Find where the given text appears and provide that cell's center as (X, Y) coordinate. 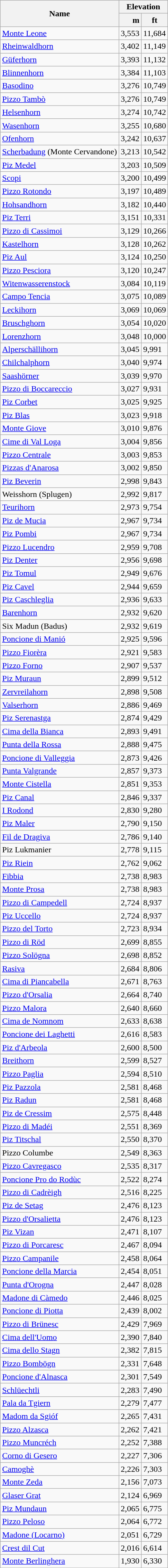
Poncione di Piotta (59, 1311)
9,853 (155, 455)
2,331 (130, 1363)
Cima di Piancabella (59, 981)
Pizzo d'Orsalietta (59, 1218)
Weisshorn (Splugen) (59, 494)
Scherbadung (Monte Cervandone) (59, 152)
2,458 (130, 1258)
Pizzo del Torto (59, 929)
2,959 (130, 547)
Zervreilahorn (59, 692)
8,763 (155, 981)
3,255 (130, 125)
3,120 (130, 270)
8,934 (155, 929)
2,382 (130, 1350)
3,393 (130, 60)
Piz Mundaun (59, 1508)
Name (59, 13)
2,429 (130, 1324)
2,226 (130, 1469)
Piz Titschal (59, 1140)
8,855 (155, 942)
Poncione di Manió (59, 639)
2,124 (130, 1495)
Pizzo d'Orsalia (59, 995)
2,888 (130, 744)
Piz Aul (59, 257)
3,075 (130, 297)
3,402 (130, 46)
8,002 (155, 1311)
6,614 (155, 1548)
2,051 (130, 1535)
9,491 (155, 731)
Pizzo Muncréch (59, 1443)
Cima della Bianca (59, 731)
Schlüechtli (59, 1390)
9,619 (155, 626)
Rasiva (59, 968)
Kastelhorn (59, 244)
8,740 (155, 995)
9,353 (155, 784)
Blinnenhorn (59, 73)
10,637 (155, 138)
9,970 (155, 375)
10,509 (155, 165)
Poncione dei Laghetti (59, 1034)
11,684 (155, 33)
Pizzo Rotondo (59, 191)
ft (155, 20)
Piz Tomul (59, 573)
Pizzo di Campedell (59, 903)
Cima dell'Uomo (59, 1337)
9,708 (155, 547)
2,921 (130, 652)
11,103 (155, 73)
2,762 (130, 863)
Piz Muraun (59, 679)
3,200 (130, 178)
Cima dello Stagn (59, 1350)
9,754 (155, 507)
Madone (Locarno) (59, 1535)
Barenhorn (59, 613)
2,227 (130, 1456)
9,337 (155, 797)
Fibbia (59, 876)
Scopi (59, 178)
7,421 (155, 1430)
2,893 (130, 731)
Helsenhorn (59, 112)
9,512 (155, 679)
10,250 (155, 257)
8,051 (155, 1271)
Pizzo Cavregasco (59, 1166)
9,150 (155, 824)
7,549 (155, 1377)
2,439 (130, 1311)
8,064 (155, 1258)
Pizzo Alzasca (59, 1430)
2,454 (130, 1271)
10,262 (155, 244)
10,119 (155, 283)
Piz Medel (59, 165)
2,956 (130, 560)
Valserhorn (59, 705)
3,151 (130, 218)
11,132 (155, 60)
3,203 (130, 165)
2,065 (130, 1508)
6,729 (155, 1535)
2,064 (130, 1522)
9,140 (155, 837)
2,899 (130, 679)
Piz Pazzola (59, 1087)
9,475 (155, 744)
2,550 (130, 1140)
3,040 (130, 362)
2,898 (130, 692)
3,003 (130, 455)
Punta d'Orogna (59, 1285)
9,633 (155, 600)
Pizzo di Brünesc (59, 1324)
2,873 (130, 758)
Punta della Rossa (59, 744)
8,500 (155, 1048)
8,028 (155, 1285)
2,599 (130, 1061)
10,247 (155, 270)
9,918 (155, 415)
Monte Cistella (59, 784)
Campo Tencia (59, 297)
Poncione della Marcia (59, 1271)
Fil de Dragiva (59, 837)
3,069 (130, 310)
Poncione d'Alnasca (59, 1377)
3,048 (130, 336)
2,846 (130, 797)
9,876 (155, 428)
2,279 (130, 1403)
9,583 (155, 652)
2,633 (130, 1021)
Piz Pombi (59, 534)
3,128 (130, 244)
3,039 (130, 375)
7,306 (155, 1456)
2,857 (130, 771)
Crest dil Cut (59, 1548)
10,542 (155, 152)
3,004 (130, 442)
2,790 (130, 824)
8,225 (155, 1192)
Pizzo di Boccareccio (59, 389)
Pizzo Columbe (59, 1153)
2,973 (130, 507)
8,317 (155, 1166)
Bruschghorn (59, 323)
Piz Canal (59, 797)
3,027 (130, 389)
2,723 (130, 929)
10,742 (155, 112)
8,527 (155, 1061)
2,699 (130, 942)
8,107 (155, 1232)
Chilchalphorn (59, 362)
Piz Uccello (59, 916)
Monte Zeda (59, 1482)
2,471 (130, 1232)
3,213 (130, 152)
3,054 (130, 323)
2,830 (130, 810)
1,930 (130, 1561)
2,156 (130, 1482)
3,010 (130, 428)
9,843 (155, 481)
Pizzo di Cadrèigh (59, 1192)
Monte Prosa (59, 889)
Piz Riein (59, 863)
10,089 (155, 297)
Madone di Càmedo (59, 1298)
8,660 (155, 1008)
Monte Leone (59, 33)
Pizzo Forno (59, 665)
Piz de Setag (59, 1205)
9,659 (155, 587)
8,448 (155, 1113)
Hohsandhorn (59, 205)
Witenwasserenstock (59, 283)
8,852 (155, 955)
2,551 (130, 1126)
Elevation (143, 7)
3,274 (130, 112)
9,429 (155, 718)
Piz d'Arbeola (59, 1048)
9,469 (155, 705)
9,991 (155, 349)
7,840 (155, 1337)
11,149 (155, 46)
3,553 (130, 33)
8,510 (155, 1074)
9,426 (155, 758)
9,817 (155, 494)
Leckihorn (59, 310)
2,446 (130, 1298)
7,388 (155, 1443)
Camoghè (59, 1469)
2,283 (130, 1390)
9,856 (155, 442)
9,698 (155, 560)
10,440 (155, 205)
2,447 (130, 1285)
7,431 (155, 1416)
3,384 (130, 73)
Piz Maler (59, 824)
Poncione Pro do Rodùc (59, 1179)
I Rodond (59, 810)
9,508 (155, 692)
7,073 (155, 1482)
Monte Berlinghera (59, 1561)
2,301 (130, 1377)
2,786 (130, 837)
Cima de Nomnom (59, 1021)
2,698 (130, 955)
Pala da Tgiern (59, 1403)
2,600 (130, 1048)
Piz Denter (59, 560)
Glaser Grat (59, 1495)
Piz Beverin (59, 481)
10,499 (155, 178)
3,025 (130, 402)
8,094 (155, 1245)
Piz Cavel (59, 587)
Six Madun (Badus) (59, 626)
Lorenzhorn (59, 336)
Rheinwaldhorn (59, 46)
Cime di Val Loga (59, 442)
Piz de Cressim (59, 1113)
Güferhorn (59, 60)
Piz de Mucia (59, 520)
2,851 (130, 784)
9,537 (155, 665)
Teurihorn (59, 507)
8,638 (155, 1021)
9,925 (155, 402)
8,583 (155, 1034)
6,330 (155, 1561)
Corno di Gesero (59, 1456)
Breithorn (59, 1061)
2,949 (130, 573)
2,778 (130, 850)
m (130, 20)
10,266 (155, 231)
2,936 (130, 600)
3,002 (130, 468)
Piz Terri (59, 218)
Pizzo Campanile (59, 1258)
9,676 (155, 573)
Pizzo Malora (59, 1008)
Pizzo Peloso (59, 1522)
2,549 (130, 1153)
Monte Giove (59, 428)
Pizzo Pesciora (59, 270)
2,925 (130, 639)
2,262 (130, 1430)
Pizzo Centrale (59, 455)
7,648 (155, 1363)
Wasenhorn (59, 125)
9,373 (155, 771)
9,115 (155, 850)
3,242 (130, 138)
Pizzo di Röd (59, 942)
Alperschällihorn (59, 349)
3,045 (130, 349)
10,489 (155, 191)
Piz Serenastga (59, 718)
6,772 (155, 1522)
9,062 (155, 863)
Piz Blas (59, 415)
2,016 (130, 1548)
Pizzo Solögna (59, 955)
10,069 (155, 310)
3,124 (130, 257)
2,907 (130, 665)
2,640 (130, 1008)
9,280 (155, 810)
2,516 (130, 1192)
2,944 (130, 587)
9,850 (155, 468)
Piz Radun (59, 1100)
7,815 (155, 1350)
3,084 (130, 283)
2,992 (130, 494)
Pizzo Lucendro (59, 547)
3,023 (130, 415)
2,671 (130, 981)
2,616 (130, 1034)
Piz Vizan (59, 1232)
6,775 (155, 1508)
2,874 (130, 718)
10,331 (155, 218)
9,931 (155, 389)
9,596 (155, 639)
8,025 (155, 1298)
Piz Corbet (59, 402)
8,806 (155, 968)
8,274 (155, 1179)
3,129 (130, 231)
2,467 (130, 1245)
Piz Lukmanier (59, 850)
2,265 (130, 1416)
Pizzo di Porcaresc (59, 1245)
2,684 (130, 968)
Pizzo di Madéi (59, 1126)
2,390 (130, 1337)
Poncione di Valleggia (59, 758)
10,020 (155, 323)
Pizzo di Cassimoi (59, 231)
2,252 (130, 1443)
2,535 (130, 1166)
Pizzo Fiorèra (59, 652)
7,490 (155, 1390)
2,998 (130, 481)
7,969 (155, 1324)
Pizzo Paglia (59, 1074)
9,620 (155, 613)
8,370 (155, 1140)
Pizzo Tambò (59, 99)
2,575 (130, 1113)
9,974 (155, 362)
8,363 (155, 1153)
Ofenhorn (59, 138)
2,886 (130, 705)
2,664 (130, 995)
2,522 (130, 1179)
Basodino (59, 86)
3,182 (130, 205)
10,680 (155, 125)
7,477 (155, 1403)
2,594 (130, 1074)
Punta Valgrande (59, 771)
10,000 (155, 336)
6,969 (155, 1495)
7,303 (155, 1469)
3,197 (130, 191)
Saashörner (59, 375)
Madom da Sgióf (59, 1416)
8,369 (155, 1126)
Piz Caschleglia (59, 600)
Pizzo Bombögn (59, 1363)
Pizzas d'Anarosa (59, 468)
